Determine the [x, y] coordinate at the center of the cell enclosing the given text.  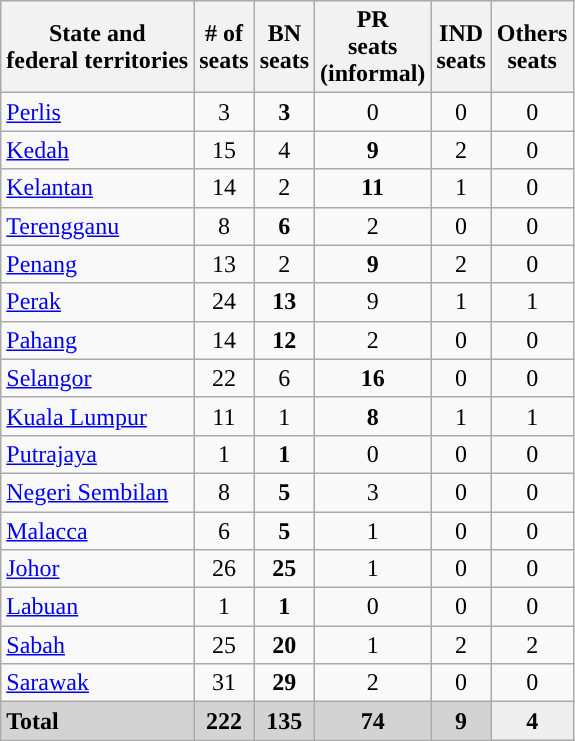
Othersseats [532, 47]
Putrajaya [98, 454]
Selangor [98, 378]
Johor [98, 569]
Sarawak [98, 683]
Perak [98, 302]
24 [224, 302]
Malacca [98, 531]
Sabah [98, 645]
15 [224, 150]
Labuan [98, 607]
135 [284, 721]
Perlis [98, 112]
# ofseats [224, 47]
Kelantan [98, 188]
PRseats(informal) [373, 47]
Penang [98, 264]
INDseats [461, 47]
Pahang [98, 340]
22 [224, 378]
BNseats [284, 47]
12 [284, 340]
20 [284, 645]
29 [284, 683]
74 [373, 721]
26 [224, 569]
Kedah [98, 150]
222 [224, 721]
16 [373, 378]
Negeri Sembilan [98, 492]
State andfederal territories [98, 47]
Terengganu [98, 226]
Kuala Lumpur [98, 416]
Total [98, 721]
31 [224, 683]
